Locate the cell with the specified text and output its (x, y) center coordinate. 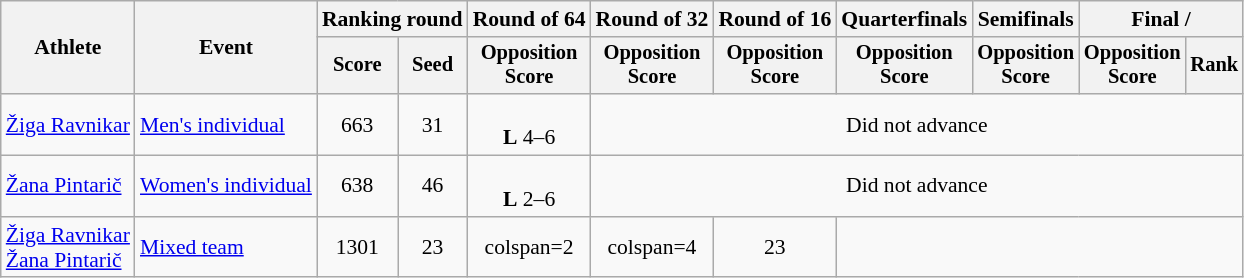
Seed (433, 66)
Žana Pintarič (68, 186)
46 (433, 186)
Women's individual (226, 186)
Final / (1161, 19)
Žiga Ravnikar (68, 124)
Quarterfinals (904, 19)
L 2–6 (530, 186)
663 (358, 124)
Mixed team (226, 248)
31 (433, 124)
Round of 64 (530, 19)
Event (226, 48)
Rank (1215, 66)
Semifinals (1026, 19)
Athlete (68, 48)
Ranking round (392, 19)
Round of 16 (774, 19)
Žiga RavnikarŽana Pintarič (68, 248)
Men's individual (226, 124)
638 (358, 186)
Score (358, 66)
colspan=4 (652, 248)
colspan=2 (530, 248)
Round of 32 (652, 19)
L 4–6 (530, 124)
1301 (358, 248)
